Search for the cell housing the specified text and yield its (X, Y) center coordinate. 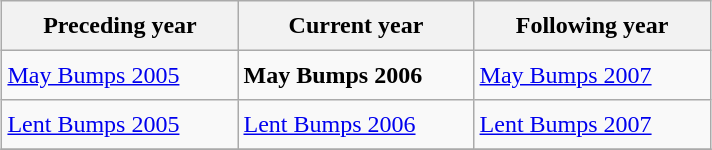
Following year (592, 26)
Lent Bumps 2007 (592, 125)
Current year (356, 26)
Lent Bumps 2005 (120, 125)
Lent Bumps 2006 (356, 125)
Preceding year (120, 26)
May Bumps 2006 (356, 75)
May Bumps 2005 (120, 75)
May Bumps 2007 (592, 75)
